Capture the cell that displays the provided text and extract its (x, y) central coordinate. 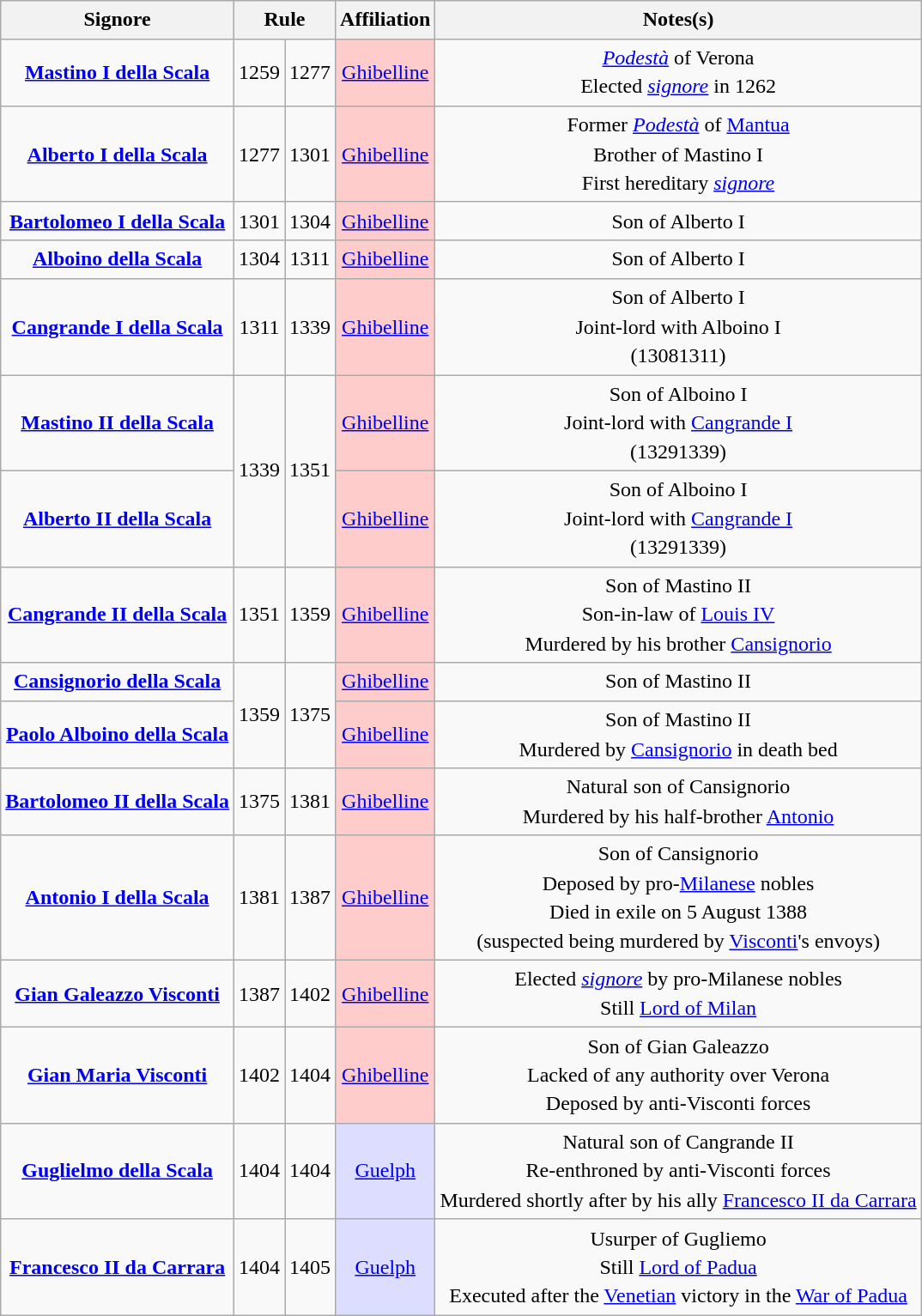
Cangrande II della Scala (118, 615)
Podestà of VeronaElected signore in 1262 (678, 72)
Son of Mastino IIMurdered by Cansignorio in death bed (678, 735)
Antonio I della Scala (118, 898)
Notes(s) (678, 21)
1405 (311, 1267)
Gian Maria Visconti (118, 1076)
Cansignorio della Scala (118, 682)
Usurper of GugliemoStill Lord of PaduaExecuted after the Venetian victory in the War of Padua (678, 1267)
Rule (284, 21)
Affiliation (385, 21)
1259 (259, 72)
Alboino della Scala (118, 259)
Mastino II della Scala (118, 423)
Cangrande I della Scala (118, 327)
Mastino I della Scala (118, 72)
Alberto I della Scala (118, 155)
Natural son of Cangrande IIRe-enthroned by anti-Visconti forcesMurdered shortly after by his ally Francesco II da Carrara (678, 1172)
Signore (118, 21)
Son of Mastino II (678, 682)
Bartolomeo II della Scala (118, 802)
Son of Mastino IISon-in-law of Louis IVMurdered by his brother Cansignorio (678, 615)
Son of Alberto IJoint-lord with Alboino I(13081311) (678, 327)
Francesco II da Carrara (118, 1267)
Gian Galeazzo Visconti (118, 994)
Alberto II della Scala (118, 519)
Son of CansignorioDeposed by pro-Milanese noblesDied in exile on 5 August 1388(suspected being murdered by Visconti's envoys) (678, 898)
Guglielmo della Scala (118, 1172)
Former Podestà of MantuaBrother of Mastino IFirst hereditary signore (678, 155)
Natural son of CansignorioMurdered by his half-brother Antonio (678, 802)
Paolo Alboino della Scala (118, 735)
Elected signore by pro-Milanese noblesStill Lord of Milan (678, 994)
Son of Gian GaleazzoLacked of any authority over VeronaDeposed by anti-Visconti forces (678, 1076)
Bartolomeo I della Scala (118, 221)
